Find where the given text appears and provide that cell's center as (X, Y) coordinate. 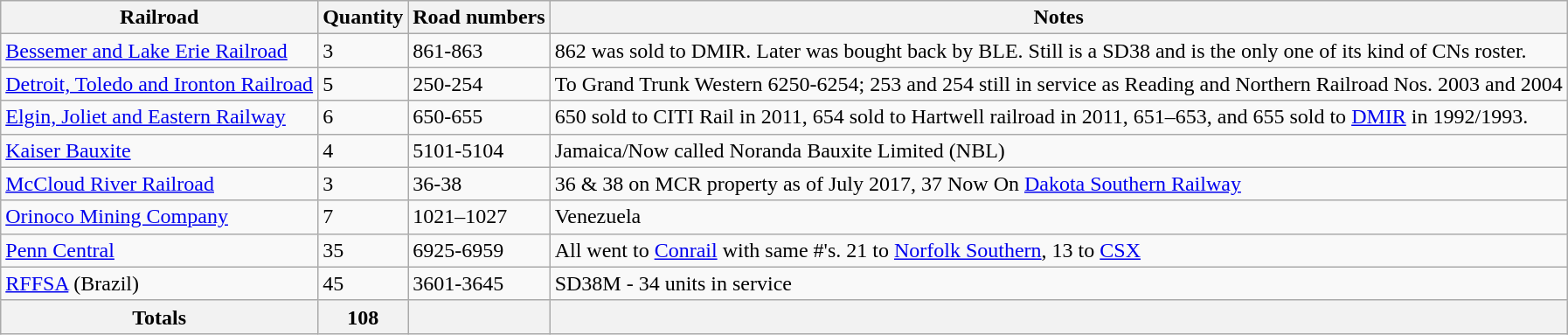
Orinoco Mining Company (159, 217)
5101-5104 (479, 150)
Detroit, Toledo and Ironton Railroad (159, 84)
McCloud River Railroad (159, 184)
7 (364, 217)
To Grand Trunk Western 6250-6254; 253 and 254 still in service as Reading and Northern Railroad Nos. 2003 and 2004 (1058, 84)
861-863 (479, 51)
RFFSA (Brazil) (159, 283)
4 (364, 150)
45 (364, 283)
Railroad (159, 17)
Kaiser Bauxite (159, 150)
SD38M - 34 units in service (1058, 283)
35 (364, 250)
5 (364, 84)
650-655 (479, 117)
6925-6959 (479, 250)
250-254 (479, 84)
862 was sold to DMIR. Later was bought back by BLE. Still is a SD38 and is the only one of its kind of CNs roster. (1058, 51)
1021–1027 (479, 217)
650 sold to CITI Rail in 2011, 654 sold to Hartwell railroad in 2011, 651–653, and 655 sold to DMIR in 1992/1993. (1058, 117)
36 & 38 on MCR property as of July 2017, 37 Now On Dakota Southern Railway (1058, 184)
Notes (1058, 17)
Penn Central (159, 250)
3601-3645 (479, 283)
108 (364, 317)
6 (364, 117)
Jamaica/Now called Noranda Bauxite Limited (NBL) (1058, 150)
Totals (159, 317)
Quantity (364, 17)
Bessemer and Lake Erie Railroad (159, 51)
Road numbers (479, 17)
Venezuela (1058, 217)
36-38 (479, 184)
All went to Conrail with same #'s. 21 to Norfolk Southern, 13 to CSX (1058, 250)
Elgin, Joliet and Eastern Railway (159, 117)
